Capture the cell that displays the provided text and extract its [x, y] central coordinate. 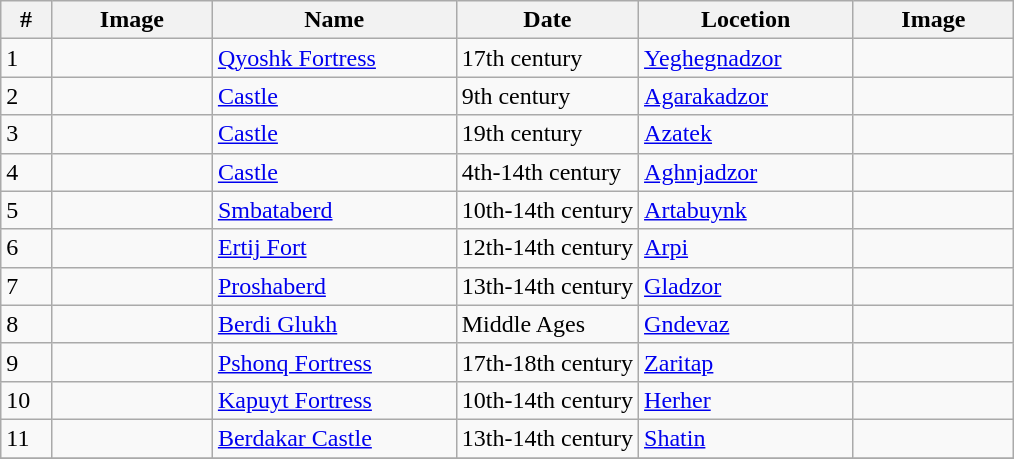
19th century [547, 134]
Azatek [746, 134]
Middle Ages [547, 324]
Zaritap [746, 362]
7 [26, 286]
1 [26, 58]
Agarakadzor [746, 96]
17th-18th century [547, 362]
Locetion [746, 20]
Proshaberd [334, 286]
# [26, 20]
11 [26, 438]
Ertij Fort [334, 248]
9 [26, 362]
Artabuynk [746, 210]
Gladzor [746, 286]
Shatin [746, 438]
2 [26, 96]
Berdi Glukh [334, 324]
Date [547, 20]
10 [26, 400]
Gndevaz [746, 324]
17th century [547, 58]
Aghnjadzor [746, 172]
4 [26, 172]
Name [334, 20]
12th-14th century [547, 248]
5 [26, 210]
Berdakar Castle [334, 438]
Kapuyt Fortress [334, 400]
Yeghegnadzor [746, 58]
4th-14th century [547, 172]
Herher [746, 400]
Smbataberd [334, 210]
8 [26, 324]
Qyoshk Fortress [334, 58]
9th century [547, 96]
3 [26, 134]
6 [26, 248]
Pshonq Fortress [334, 362]
Arpi [746, 248]
